Output the [X, Y] coordinate of the center of the cell containing the given text.  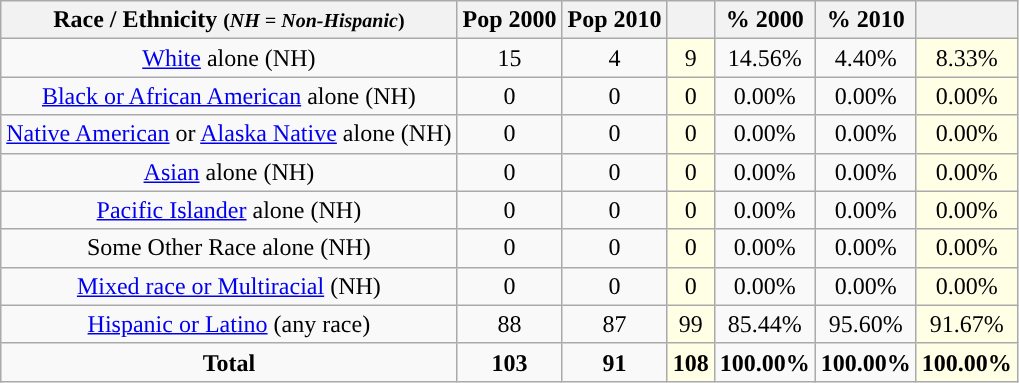
91.67% [966, 324]
108 [690, 362]
4 [614, 58]
Native American or Alaska Native alone (NH) [229, 134]
Hispanic or Latino (any race) [229, 324]
White alone (NH) [229, 58]
8.33% [966, 58]
Pacific Islander alone (NH) [229, 210]
14.56% [764, 58]
87 [614, 324]
88 [510, 324]
103 [510, 362]
9 [690, 58]
Race / Ethnicity (NH = Non-Hispanic) [229, 20]
95.60% [866, 324]
85.44% [764, 324]
% 2010 [866, 20]
4.40% [866, 58]
91 [614, 362]
15 [510, 58]
Total [229, 362]
Pop 2000 [510, 20]
Some Other Race alone (NH) [229, 248]
% 2000 [764, 20]
Pop 2010 [614, 20]
Asian alone (NH) [229, 172]
Black or African American alone (NH) [229, 96]
99 [690, 324]
Mixed race or Multiracial (NH) [229, 286]
